Pinpoint the cell where the given text exists, returning its [X, Y] midpoint coordinate. 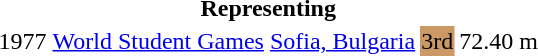
Sofia, Bulgaria [342, 41]
3rd [438, 41]
World Student Games [158, 41]
